Pinpoint the cell where the given text exists, returning its [X, Y] midpoint coordinate. 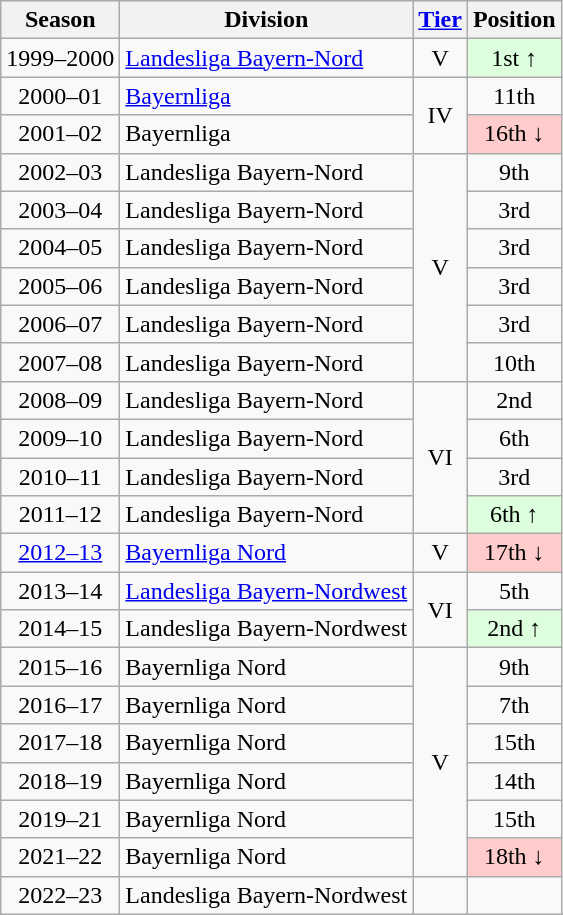
IV [440, 115]
2015–16 [60, 667]
2nd [514, 400]
1999–2000 [60, 58]
2nd ↑ [514, 629]
16th ↓ [514, 134]
5th [514, 591]
2022–23 [60, 895]
2021–22 [60, 857]
14th [514, 781]
11th [514, 96]
2004–05 [60, 248]
2003–04 [60, 210]
2010–11 [60, 477]
2017–18 [60, 743]
2019–21 [60, 819]
2012–13 [60, 553]
Season [60, 20]
Division [266, 20]
2013–14 [60, 591]
7th [514, 705]
2008–09 [60, 400]
2005–06 [60, 286]
2009–10 [60, 438]
2000–01 [60, 96]
6th ↑ [514, 515]
2002–03 [60, 172]
2011–12 [60, 515]
2014–15 [60, 629]
Position [514, 20]
10th [514, 362]
18th ↓ [514, 857]
6th [514, 438]
1st ↑ [514, 58]
2001–02 [60, 134]
17th ↓ [514, 553]
2016–17 [60, 705]
2006–07 [60, 324]
2007–08 [60, 362]
2018–19 [60, 781]
Tier [440, 20]
